Find where the given text appears and provide that cell's center as [x, y] coordinate. 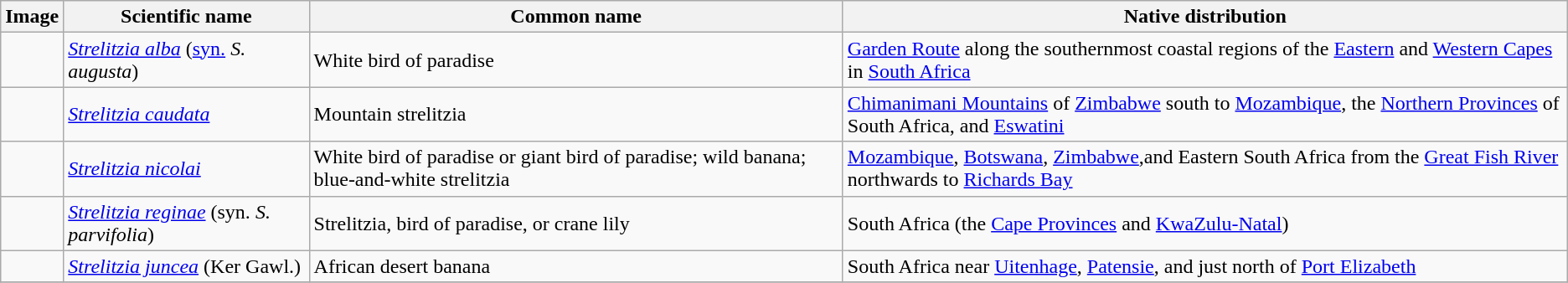
Image [32, 17]
Chimanimani Mountains of Zimbabwe south to Mozambique, the Northern Provinces of South Africa, and Eswatini [1204, 114]
Garden Route along the southernmost coastal regions of the Eastern and Western Capes in South Africa [1204, 60]
Mozambique, Botswana, Zimbabwe,and Eastern South Africa from the Great Fish River northwards to Richards Bay [1204, 169]
Scientific name [186, 17]
Strelitzia nicolai [186, 169]
Mountain strelitzia [576, 114]
Strelitzia reginae (syn. S. parvifolia) [186, 223]
Strelitzia juncea (Ker Gawl.) [186, 266]
White bird of paradise [576, 60]
Strelitzia caudata [186, 114]
African desert banana [576, 266]
South Africa (the Cape Provinces and KwaZulu-Natal) [1204, 223]
Native distribution [1204, 17]
South Africa near Uitenhage, Patensie, and just north of Port Elizabeth [1204, 266]
Strelitzia, bird of paradise, or crane lily [576, 223]
Strelitzia alba (syn. S. augusta) [186, 60]
White bird of paradise or giant bird of paradise; wild banana; blue-and-white strelitzia [576, 169]
Common name [576, 17]
